From the cell containing the given text, extract its center point as [X, Y] coordinate. 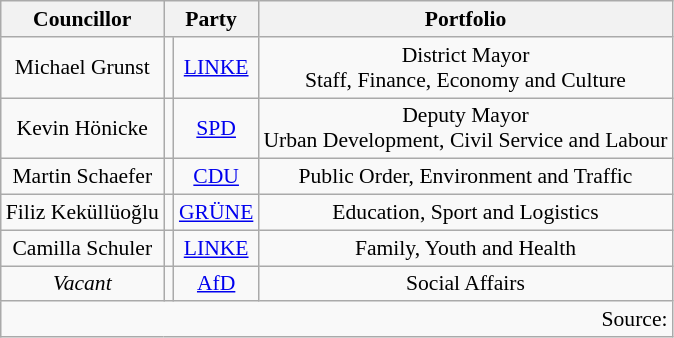
CDU [216, 177]
Camilla Schuler [82, 248]
Education, Sport and Logistics [465, 213]
Portfolio [465, 19]
Filiz Keküllüoğlu [82, 213]
Public Order, Environment and Traffic [465, 177]
Kevin Hönicke [82, 128]
Michael Grunst [82, 68]
Martin Schaefer [82, 177]
Source: [337, 320]
Councillor [82, 19]
Vacant [82, 284]
Social Affairs [465, 284]
Deputy MayorUrban Development, Civil Service and Labour [465, 128]
AfD [216, 284]
Party [212, 19]
SPD [216, 128]
Family, Youth and Health [465, 248]
District MayorStaff, Finance, Economy and Culture [465, 68]
GRÜNE [216, 213]
